Provide the (X, Y) coordinate of the cell's center where the given text is located.  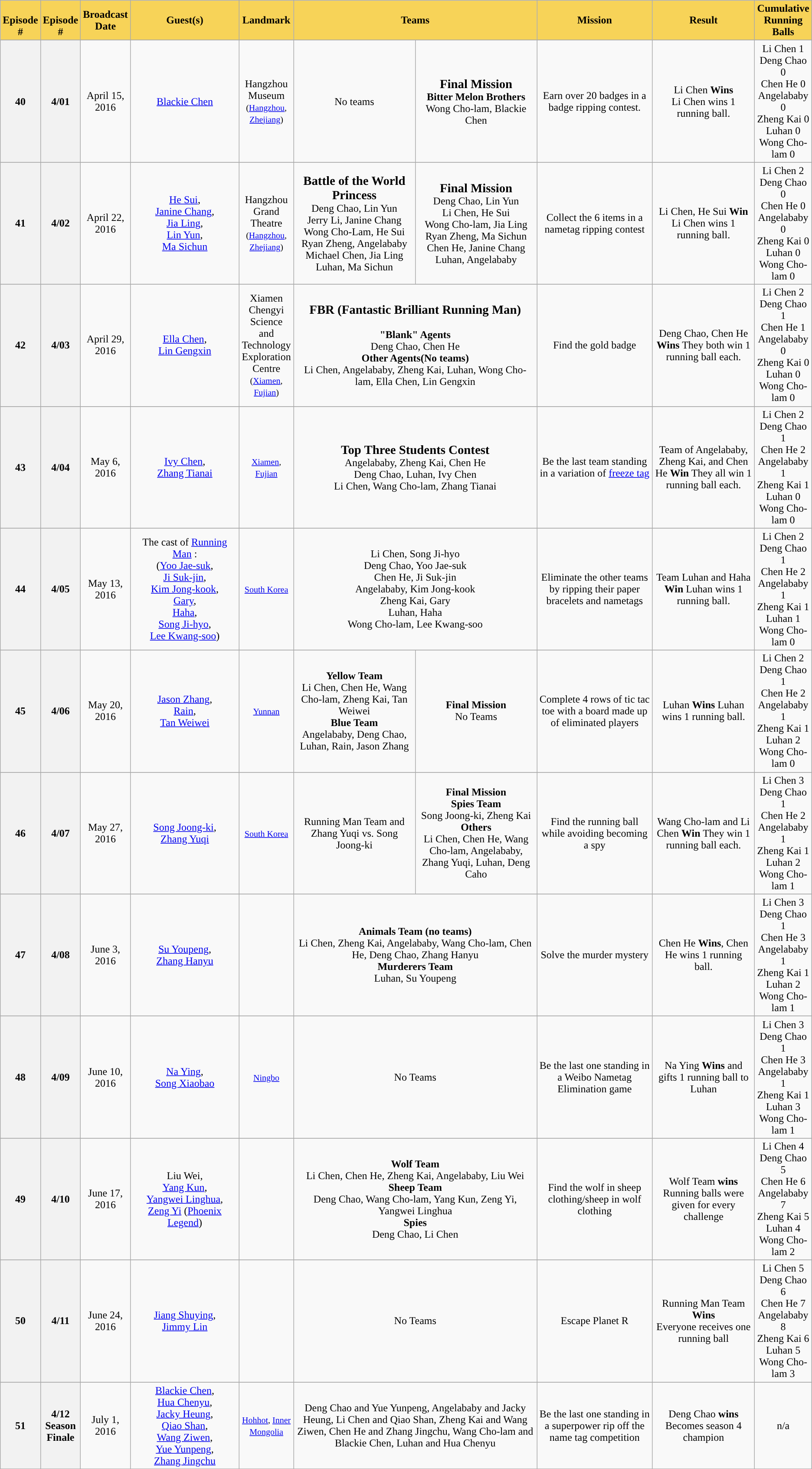
Li Chen 2Deng Chao 1Chen He 1Angelababy 0Zheng Kai 0Luhan 0Wong Cho-lam 0 (783, 345)
Yellow TeamLi Chen, Chen He, Wang Cho-lam, Zheng Kai, Tan WeiweiBlue TeamAngelababy, Deng Chao, Luhan, Rain, Jason Zhang (355, 711)
Na Ying Wins and gifts 1 running ball to Luhan (704, 1077)
Final MissionNo Teams (476, 711)
Team of Angelababy, Zheng Kai, and Chen He Win They all win 1 running ball each. (704, 467)
Luhan Wins Luhan wins 1 running ball. (704, 711)
July 1, 2016 (106, 1425)
Li Chen 2Deng Chao 1Chen He 2Angelababy 1Zheng Kai 1Luhan 2Wong Cho-lam 0 (783, 711)
4/05 (61, 589)
4/12 Season Finale (61, 1425)
Team Luhan and Haha Win Luhan wins 1 running ball. (704, 589)
Ningbo (266, 1077)
47 (20, 955)
Deng Chao winsBecomes season 4 champion (704, 1425)
Li Chen 2Deng Chao 0Chen He 0Angelababy 0Zheng Kai 0Luhan 0Wong Cho-lam 0 (783, 223)
4/04 (61, 467)
Result (704, 20)
Broadcast Date (106, 20)
June 3, 2016 (106, 955)
May 20, 2016 (106, 711)
Li Chen, Song Ji-hyoDeng Chao, Yoo Jae-sukChen He, Ji Suk-jinAngelababy, Kim Jong-kookZheng Kai, GaryLuhan, HahaWong Cho-lam, Lee Kwang-soo (416, 589)
Hangzhou Grand Theatre(Hangzhou, Zhejiang) (266, 223)
Li Chen 3Deng Chao 1Chen He 3Angelababy 1Zheng Kai 1Luhan 2Wong Cho-lam 1 (783, 955)
4/01 (61, 102)
May 27, 2016 (106, 833)
Wolf Team wins Running balls were given for every challenge (704, 1199)
43 (20, 467)
Li Chen 2Deng Chao 1Chen He 2Angelababy 1Zheng Kai 1Luhan 0Wong Cho-lam 0 (783, 467)
June 24, 2016 (106, 1321)
Cumulative Running Balls (783, 20)
Su Youpeng, Zhang Hanyu (185, 955)
Wolf TeamLi Chen, Chen He, Zheng Kai, Angelababy, Liu WeiSheep TeamDeng Chao, Wang Cho-lam, Yang Kun, Zeng Yi, Yangwei LinghuaSpiesDeng Chao, Li Chen (416, 1199)
June 17, 2016 (106, 1199)
May 6, 2016 (106, 467)
Earn over 20 badges in a badge ripping contest. (595, 102)
4/10 (61, 1199)
He Sui,Janine Chang, Jia Ling, Lin Yun, Ma Sichun (185, 223)
Be the last one standing in a Weibo Nametag Elimination game (595, 1077)
Li Chen WinsLi Chen wins 1 running ball. (704, 102)
Complete 4 rows of tic tac toe with a board made up of eliminated players (595, 711)
June 10, 2016 (106, 1077)
Battle of the World PrincessDeng Chao, Lin YunJerry Li, Janine ChangWong Cho-Lam, He SuiRyan Zheng, AngelababyMichael Chen, Jia LingLuhan, Ma Sichun (355, 223)
April 15, 2016 (106, 102)
April 22, 2016 (106, 223)
Ivy Chen, Zhang Tianai (185, 467)
Yunnan (266, 711)
46 (20, 833)
Blackie Chen (185, 102)
4/06 (61, 711)
Be the last team standing in a variation of freeze tag (595, 467)
Final Mission Spies TeamSong Joong-ki, Zheng KaiOthersLi Chen, Chen He, Wang Cho-lam, Angelababy, Zhang Yuqi, Luhan, Deng Caho (476, 833)
4/07 (61, 833)
Blackie Chen, Hua Chenyu, Jacky Heung, Qiao Shan, Wang Ziwen, Yue Yunpeng, Zhang Jingchu (185, 1425)
Xiamen Chengyi Science and Technology Exploration Centre(Xiamen, Fujian) (266, 345)
51 (20, 1425)
42 (20, 345)
April 29, 2016 (106, 345)
Landmark (266, 20)
Li Chen 4Deng Chao 5Chen He 6Angelababy 7Zheng Kai 5Luhan 4Wong Cho-lam 2 (783, 1199)
50 (20, 1321)
44 (20, 589)
Hangzhou Museum(Hangzhou, Zhejiang) (266, 102)
Collect the 6 items in a nametag ripping contest (595, 223)
The cast of Running Man : (Yoo Jae-suk,Ji Suk-jin,Kim Jong-kook,Gary,Haha,Song Ji-hyo,Lee Kwang-soo) (185, 589)
Wang Cho-lam and Li Chen Win They win 1 running ball each. (704, 833)
May 13, 2016 (106, 589)
Li Chen 1Deng Chao 0Chen He 0Angelababy 0Zheng Kai 0Luhan 0Wong Cho-lam 0 (783, 102)
Teams (416, 20)
No teams (355, 102)
Guest(s) (185, 20)
4/11 (61, 1321)
Running Man Team WinsEveryone receives one running ball (704, 1321)
4/09 (61, 1077)
Jiang Shuying, Jimmy Lin (185, 1321)
Escape Planet R (595, 1321)
Li Chen 2Deng Chao 1Chen He 2Angelababy 1Zheng Kai 1Luhan 1Wong Cho-lam 0 (783, 589)
Running Man Team and Zhang Yuqi vs. Song Joong-ki (355, 833)
Jason Zhang, Rain, Tan Weiwei (185, 711)
Song Joong-ki, Zhang Yuqi (185, 833)
48 (20, 1077)
41 (20, 223)
Li Chen 3Deng Chao 1Chen He 3Angelababy 1Zheng Kai 1Luhan 3Wong Cho-lam 1 (783, 1077)
4/08 (61, 955)
Chen He Wins, Chen He wins 1 running ball. (704, 955)
Li Chen 3Deng Chao 1Chen He 2Angelababy 1Zheng Kai 1Luhan 2Wong Cho-lam 1 (783, 833)
49 (20, 1199)
Find the wolf in sheep clothing/sheep in wolf clothing (595, 1199)
Ella Chen, Lin Gengxin (185, 345)
40 (20, 102)
Xiamen, Fujian (266, 467)
Li Chen, He Sui Win Li Chen wins 1 running ball. (704, 223)
Solve the murder mystery (595, 955)
Deng Chao, Chen He Wins They both win 1 running ball each. (704, 345)
Find the running ball while avoiding becoming a spy (595, 833)
Final MissionDeng Chao, Lin YunLi Chen, He SuiWong Cho-lam, Jia LingRyan Zheng, Ma SichunChen He, Janine ChangLuhan, Angelababy (476, 223)
Li Chen 5Deng Chao 6Chen He 7Angelababy 8Zheng Kai 6Luhan 5Wong Cho-lam 3 (783, 1321)
Find the gold badge (595, 345)
Animals Team (no teams) Li Chen, Zheng Kai, Angelababy, Wang Cho-lam, Chen He, Deng Chao, Zhang Hanyu Murderers Team Luhan, Su Youpeng (416, 955)
Final MissionBitter Melon BrothersWong Cho-lam, Blackie Chen (476, 102)
4/03 (61, 345)
n/a (783, 1425)
4/02 (61, 223)
Be the last one standing in a superpower rip off the name tag competition (595, 1425)
Eliminate the other teams by ripping their paper bracelets and nametags (595, 589)
Mission (595, 20)
Liu Wei, Yang Kun, Yangwei Linghua, Zeng Yi (Phoenix Legend) (185, 1199)
Hohhot, Inner Mongolia (266, 1425)
Top Three Students ContestAngelababy, Zheng Kai, Chen HeDeng Chao, Luhan, Ivy ChenLi Chen, Wang Cho-lam, Zhang Tianai (416, 467)
45 (20, 711)
Na Ying, Song Xiaobao (185, 1077)
